Pinpoint the cell where the given text exists, returning its (X, Y) midpoint coordinate. 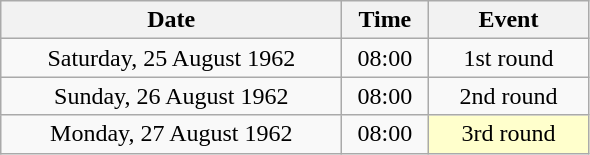
Time (385, 20)
3rd round (508, 134)
Sunday, 26 August 1962 (172, 96)
Monday, 27 August 1962 (172, 134)
Saturday, 25 August 1962 (172, 58)
1st round (508, 58)
Date (172, 20)
Event (508, 20)
2nd round (508, 96)
